Return the (X, Y) coordinate for the center point of the cell that contains the specified text.  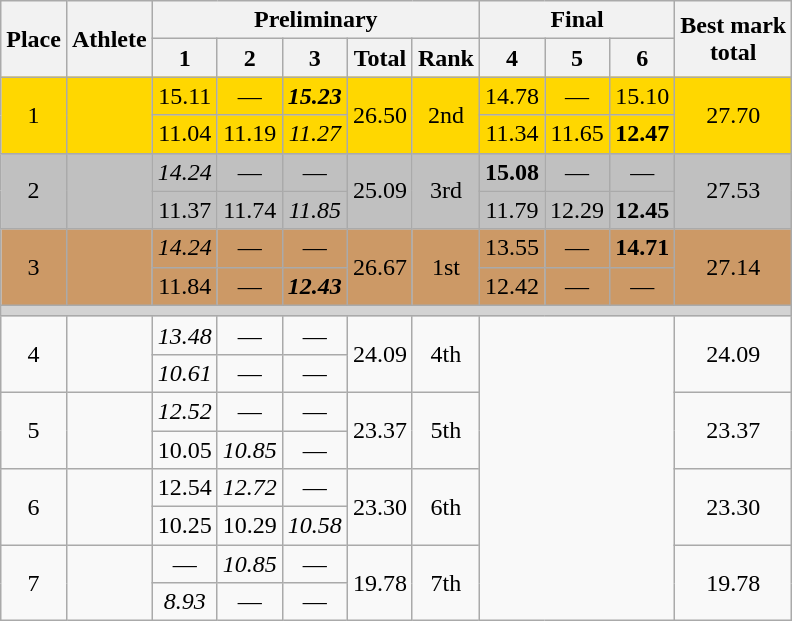
Best mark total (734, 39)
11.27 (314, 134)
27.70 (734, 115)
12.29 (578, 210)
3rd (446, 191)
10.29 (250, 526)
10.25 (184, 526)
7 (34, 583)
15.10 (642, 96)
15.11 (184, 96)
12.54 (184, 488)
27.14 (734, 267)
11.34 (512, 134)
Place (34, 39)
12.43 (314, 286)
Athlete (109, 39)
6th (446, 507)
2nd (446, 115)
26.50 (380, 115)
4th (446, 354)
Preliminary (316, 20)
13.48 (184, 335)
11.04 (184, 134)
10.58 (314, 526)
8.93 (184, 602)
11.19 (250, 134)
15.23 (314, 96)
Rank (446, 58)
15.08 (512, 172)
14.71 (642, 248)
Total (380, 58)
26.67 (380, 267)
11.79 (512, 210)
12.42 (512, 286)
12.47 (642, 134)
11.85 (314, 210)
1st (446, 267)
10.05 (184, 449)
11.37 (184, 210)
5th (446, 430)
Final (578, 20)
12.45 (642, 210)
14.78 (512, 96)
11.65 (578, 134)
27.53 (734, 191)
25.09 (380, 191)
12.52 (184, 411)
10.61 (184, 373)
11.84 (184, 286)
11.74 (250, 210)
13.55 (512, 248)
7th (446, 583)
12.72 (250, 488)
